Detect which cell encompasses the target text, then output its [X, Y] center coordinate. 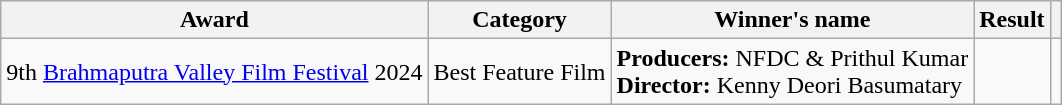
Category [520, 20]
Result [1012, 20]
Producers: NFDC & Prithul KumarDirector: Kenny Deori Basumatary [792, 72]
Best Feature Film [520, 72]
9th Brahmaputra Valley Film Festival 2024 [214, 72]
Award [214, 20]
Winner's name [792, 20]
